Search for the cell housing the specified text and yield its (x, y) center coordinate. 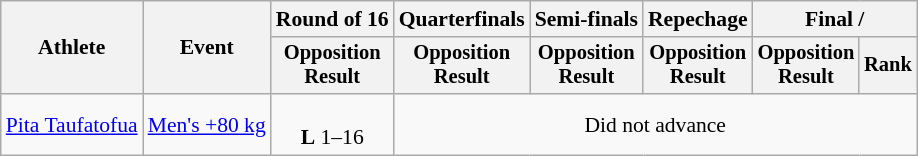
Athlete (72, 48)
Repechage (698, 19)
Round of 16 (332, 19)
Event (207, 48)
L 1–16 (332, 124)
Men's +80 kg (207, 124)
Rank (888, 66)
Semi-finals (586, 19)
Quarterfinals (462, 19)
Final / (835, 19)
Did not advance (656, 124)
Pita Taufatofua (72, 124)
